Search for the cell housing the specified text and yield its (X, Y) center coordinate. 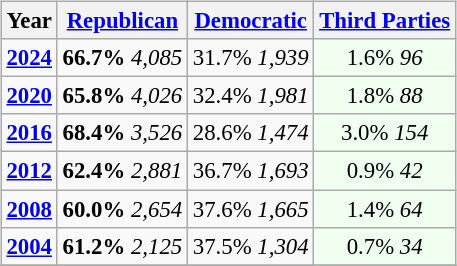
2016 (29, 133)
Democratic (250, 21)
31.7% 1,939 (250, 58)
60.0% 2,654 (122, 209)
2012 (29, 171)
1.8% 88 (385, 96)
Third Parties (385, 21)
32.4% 1,981 (250, 96)
37.5% 1,304 (250, 246)
Year (29, 21)
61.2% 2,125 (122, 246)
65.8% 4,026 (122, 96)
62.4% 2,881 (122, 171)
2024 (29, 58)
Republican (122, 21)
0.9% 42 (385, 171)
68.4% 3,526 (122, 133)
37.6% 1,665 (250, 209)
2008 (29, 209)
28.6% 1,474 (250, 133)
1.6% 96 (385, 58)
66.7% 4,085 (122, 58)
2004 (29, 246)
3.0% 154 (385, 133)
1.4% 64 (385, 209)
2020 (29, 96)
0.7% 34 (385, 246)
36.7% 1,693 (250, 171)
